Determine the (X, Y) coordinate at the center of the cell enclosing the given text.  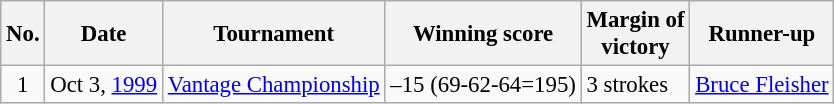
Margin ofvictory (636, 34)
3 strokes (636, 85)
–15 (69-62-64=195) (483, 85)
No. (23, 34)
Bruce Fleisher (762, 85)
Date (104, 34)
1 (23, 85)
Tournament (274, 34)
Winning score (483, 34)
Vantage Championship (274, 85)
Oct 3, 1999 (104, 85)
Runner-up (762, 34)
